Pinpoint the cell where the given text exists, returning its (x, y) midpoint coordinate. 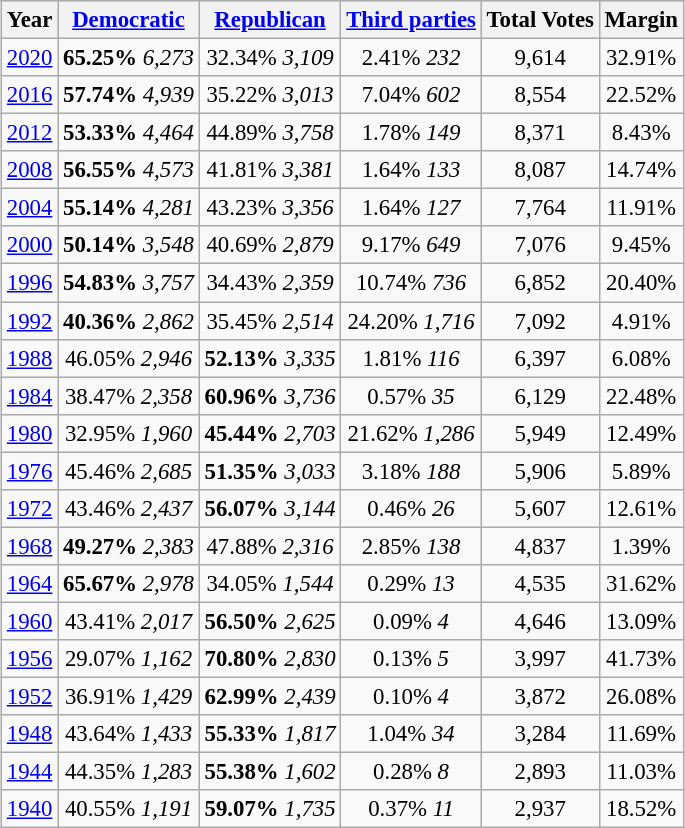
1.04% 34 (411, 734)
29.07% 1,162 (129, 659)
50.14% 3,548 (129, 245)
12.49% (641, 433)
22.48% (641, 396)
8,371 (540, 133)
1992 (30, 321)
2000 (30, 245)
1.81% 116 (411, 358)
4,535 (540, 584)
3,997 (540, 659)
4,646 (540, 621)
0.57% 35 (411, 396)
1.78% 149 (411, 133)
24.20% 1,716 (411, 321)
51.35% 3,033 (270, 471)
1964 (30, 584)
0.13% 5 (411, 659)
43.64% 1,433 (129, 734)
55.33% 1,817 (270, 734)
1952 (30, 697)
5,949 (540, 433)
2012 (30, 133)
57.74% 4,939 (129, 95)
53.33% 4,464 (129, 133)
1960 (30, 621)
56.50% 2,625 (270, 621)
32.34% 3,109 (270, 58)
2008 (30, 170)
6,397 (540, 358)
44.89% 3,758 (270, 133)
35.45% 2,514 (270, 321)
Total Votes (540, 20)
1968 (30, 546)
0.09% 4 (411, 621)
34.43% 2,359 (270, 283)
7,764 (540, 208)
11.69% (641, 734)
40.55% 1,191 (129, 809)
3,872 (540, 697)
4,837 (540, 546)
10.74% 736 (411, 283)
38.47% 2,358 (129, 396)
2,937 (540, 809)
Republican (270, 20)
7,076 (540, 245)
44.35% 1,283 (129, 772)
6,852 (540, 283)
47.88% 2,316 (270, 546)
2,893 (540, 772)
1984 (30, 396)
1948 (30, 734)
9.17% 649 (411, 245)
65.67% 2,978 (129, 584)
14.74% (641, 170)
13.09% (641, 621)
36.91% 1,429 (129, 697)
6.08% (641, 358)
11.91% (641, 208)
35.22% 3,013 (270, 95)
2.41% 232 (411, 58)
2.85% 138 (411, 546)
0.28% 8 (411, 772)
54.83% 3,757 (129, 283)
5,906 (540, 471)
1944 (30, 772)
62.99% 2,439 (270, 697)
45.44% 2,703 (270, 433)
43.46% 2,437 (129, 509)
7.04% 602 (411, 95)
1.64% 133 (411, 170)
56.07% 3,144 (270, 509)
22.52% (641, 95)
Democratic (129, 20)
9,614 (540, 58)
1940 (30, 809)
5,607 (540, 509)
0.10% 4 (411, 697)
6,129 (540, 396)
1976 (30, 471)
40.69% 2,879 (270, 245)
32.95% 1,960 (129, 433)
12.61% (641, 509)
31.62% (641, 584)
41.81% 3,381 (270, 170)
8.43% (641, 133)
2004 (30, 208)
26.08% (641, 697)
70.80% 2,830 (270, 659)
1980 (30, 433)
5.89% (641, 471)
49.27% 2,383 (129, 546)
20.40% (641, 283)
60.96% 3,736 (270, 396)
Margin (641, 20)
40.36% 2,862 (129, 321)
1988 (30, 358)
7,092 (540, 321)
1996 (30, 283)
Third parties (411, 20)
4.91% (641, 321)
55.38% 1,602 (270, 772)
52.13% 3,335 (270, 358)
3.18% 188 (411, 471)
1.39% (641, 546)
8,087 (540, 170)
32.91% (641, 58)
0.37% 11 (411, 809)
8,554 (540, 95)
56.55% 4,573 (129, 170)
43.41% 2,017 (129, 621)
1972 (30, 509)
65.25% 6,273 (129, 58)
1956 (30, 659)
59.07% 1,735 (270, 809)
0.29% 13 (411, 584)
2016 (30, 95)
11.03% (641, 772)
21.62% 1,286 (411, 433)
18.52% (641, 809)
55.14% 4,281 (129, 208)
Year (30, 20)
46.05% 2,946 (129, 358)
34.05% 1,544 (270, 584)
2020 (30, 58)
1.64% 127 (411, 208)
3,284 (540, 734)
41.73% (641, 659)
45.46% 2,685 (129, 471)
0.46% 26 (411, 509)
9.45% (641, 245)
43.23% 3,356 (270, 208)
